Detect which cell encompasses the target text, then output its (X, Y) center coordinate. 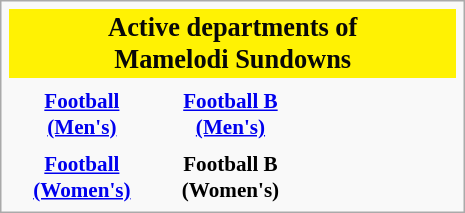
Football B (Men's) (231, 114)
Active departments ofMamelodi Sundowns (232, 44)
Football (Women's) (82, 177)
Football B (Women's) (231, 177)
Football (Men's) (82, 114)
